Search for the cell housing the specified text and yield its (x, y) center coordinate. 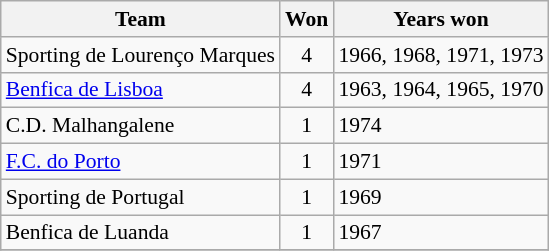
Team (140, 19)
Sporting de Portugal (140, 197)
C.D. Malhangalene (140, 126)
Benfica de Lisboa (140, 90)
Years won (440, 19)
1966, 1968, 1971, 1973 (440, 55)
Sporting de Lourenço Marques (140, 55)
1967 (440, 233)
1971 (440, 162)
F.C. do Porto (140, 162)
1969 (440, 197)
1974 (440, 126)
Won (306, 19)
Benfica de Luanda (140, 233)
1963, 1964, 1965, 1970 (440, 90)
